Provide the [x, y] coordinate of the cell's center where the given text is located.  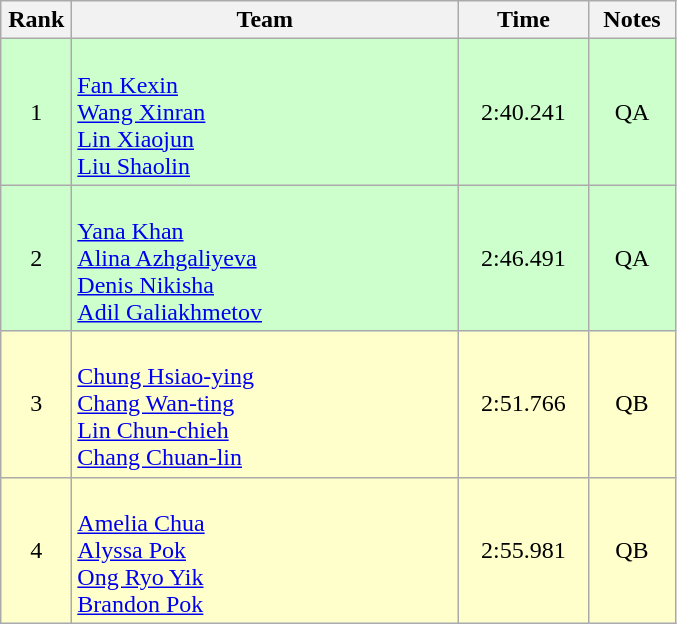
Fan KexinWang XinranLin XiaojunLiu Shaolin [265, 112]
4 [36, 550]
Notes [632, 20]
2:40.241 [524, 112]
Rank [36, 20]
1 [36, 112]
Team [265, 20]
2:46.491 [524, 258]
Amelia ChuaAlyssa PokOng Ryo YikBrandon Pok [265, 550]
2 [36, 258]
Time [524, 20]
3 [36, 404]
Chung Hsiao-yingChang Wan-tingLin Chun-chiehChang Chuan-lin [265, 404]
2:55.981 [524, 550]
Yana KhanAlina AzhgaliyevaDenis NikishaAdil Galiakhmetov [265, 258]
2:51.766 [524, 404]
